Find where the given text appears and provide that cell's center as (X, Y) coordinate. 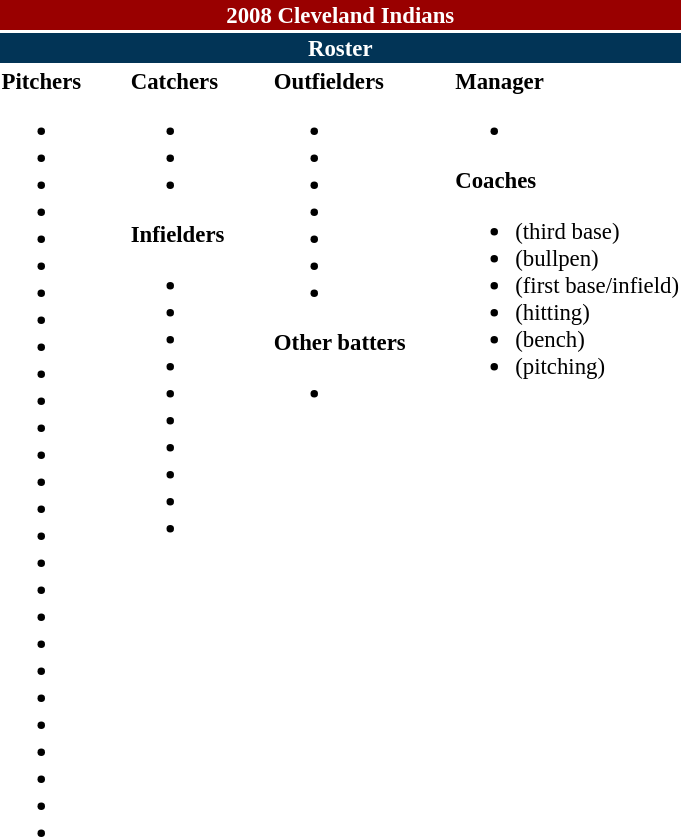
Roster (340, 48)
2008 Cleveland Indians (340, 15)
